Return the (X, Y) coordinate for the center point of the cell that contains the specified text.  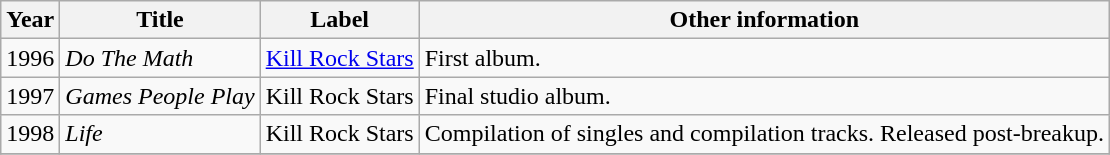
Title (160, 20)
Do The Math (160, 58)
Final studio album. (764, 96)
First album. (764, 58)
Label (340, 20)
Year (30, 20)
Other information (764, 20)
1996 (30, 58)
1998 (30, 134)
1997 (30, 96)
Games People Play (160, 96)
Compilation of singles and compilation tracks. Released post-breakup. (764, 134)
Life (160, 134)
